Find where the given text appears and provide that cell's center as [x, y] coordinate. 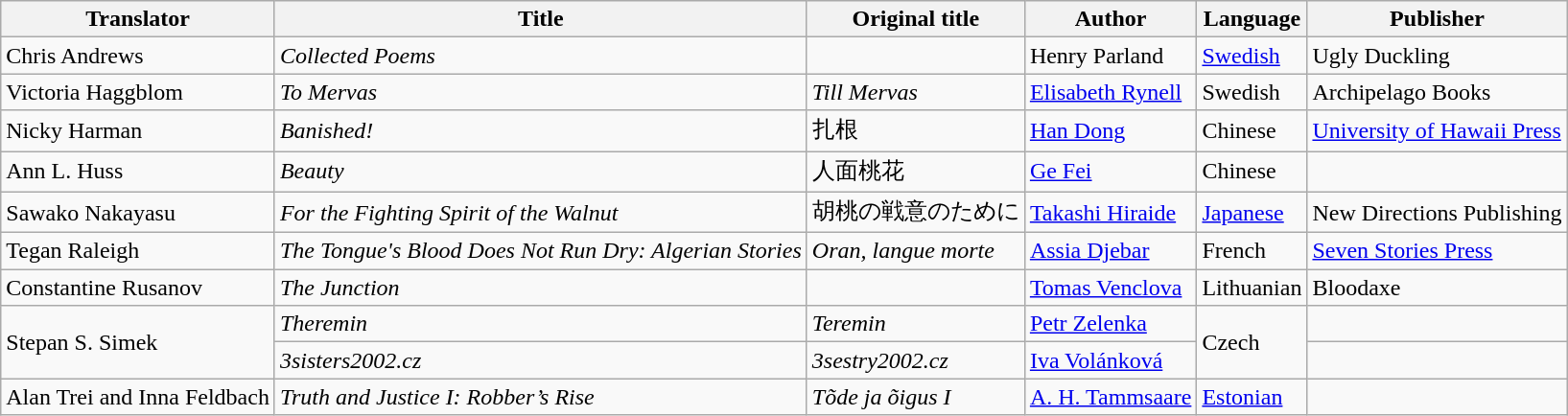
3sisters2002.cz [541, 360]
Theremin [541, 324]
Beauty [541, 173]
Henry Parland [1111, 56]
Takashi Hiraide [1111, 213]
Assia Djebar [1111, 251]
The Junction [541, 288]
Constantine Rusanov [138, 288]
Petr Zelenka [1111, 324]
Seven Stories Press [1437, 251]
Ann L. Huss [138, 173]
Japanese [1252, 213]
Author [1111, 19]
扎根 [915, 130]
Sawako Nakayasu [138, 213]
Banished! [541, 130]
Truth and Justice I: Robber’s Rise [541, 397]
A. H. Tammsaare [1111, 397]
French [1252, 251]
Han Dong [1111, 130]
The Tongue's Blood Does Not Run Dry: Algerian Stories [541, 251]
Oran, langue morte [915, 251]
Chris Andrews [138, 56]
Archipelago Books [1437, 92]
Alan Trei and Inna Feldbach [138, 397]
Bloodaxe [1437, 288]
人面桃花 [915, 173]
3sestry2002.cz [915, 360]
New Directions Publishing [1437, 213]
Title [541, 19]
胡桃の戦意のために [915, 213]
Tõde ja õigus I [915, 397]
Elisabeth Rynell [1111, 92]
Victoria Haggblom [138, 92]
Estonian [1252, 397]
Publisher [1437, 19]
Till Mervas [915, 92]
Czech [1252, 342]
Collected Poems [541, 56]
Tomas Venclova [1111, 288]
University of Hawaii Press [1437, 130]
For the Fighting Spirit of the Walnut [541, 213]
Translator [138, 19]
Nicky Harman [138, 130]
Teremin [915, 324]
Lithuanian [1252, 288]
Iva Volánková [1111, 360]
Original title [915, 19]
Language [1252, 19]
Ugly Duckling [1437, 56]
Tegan Raleigh [138, 251]
Stepan S. Simek [138, 342]
To Mervas [541, 92]
Ge Fei [1111, 173]
